For the text-containing cell, return its midpoint in [X, Y] coordinate format. 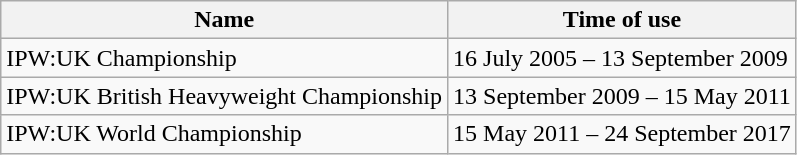
15 May 2011 – 24 September 2017 [622, 134]
IPW:UK Championship [224, 58]
IPW:UK British Heavyweight Championship [224, 96]
Name [224, 20]
IPW:UK World Championship [224, 134]
16 July 2005 – 13 September 2009 [622, 58]
Time of use [622, 20]
13 September 2009 – 15 May 2011 [622, 96]
